Search for the cell housing the specified text and yield its (x, y) center coordinate. 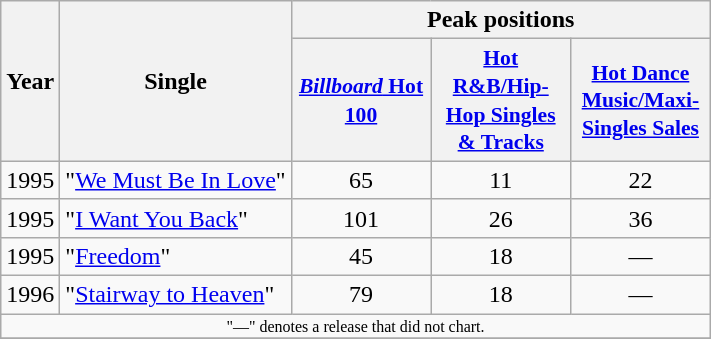
"Stairway to Heaven" (176, 294)
11 (501, 180)
"I Want You Back" (176, 218)
Billboard Hot 100 (361, 100)
"We Must Be In Love" (176, 180)
26 (501, 218)
36 (641, 218)
65 (361, 180)
Hot Dance Music/Maxi-Singles Sales (641, 100)
45 (361, 256)
22 (641, 180)
"Freedom" (176, 256)
Hot R&B/Hip-Hop Singles & Tracks (501, 100)
Year (30, 81)
Single (176, 81)
101 (361, 218)
1996 (30, 294)
Peak positions (500, 20)
"—" denotes a release that did not chart. (356, 326)
79 (361, 294)
